Scan for the cell matching the given text and deliver its [x, y] coordinate at center. 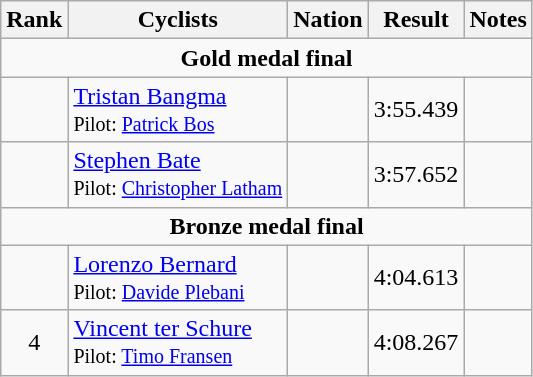
Rank [34, 20]
Stephen BatePilot: Christopher Latham [178, 174]
Tristan BangmaPilot: Patrick Bos [178, 110]
Cyclists [178, 20]
Gold medal final [267, 58]
Vincent ter SchurePilot: Timo Fransen [178, 342]
4 [34, 342]
Bronze medal final [267, 226]
3:55.439 [416, 110]
Lorenzo BernardPilot: Davide Plebani [178, 278]
Notes [498, 20]
3:57.652 [416, 174]
4:04.613 [416, 278]
Nation [328, 20]
Result [416, 20]
4:08.267 [416, 342]
